Search for the cell housing the specified text and yield its (x, y) center coordinate. 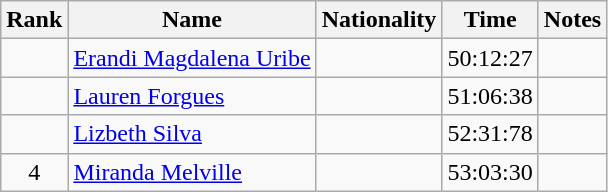
Nationality (379, 20)
4 (34, 172)
Miranda Melville (192, 172)
Erandi Magdalena Uribe (192, 58)
Rank (34, 20)
50:12:27 (490, 58)
Lauren Forgues (192, 96)
Time (490, 20)
51:06:38 (490, 96)
52:31:78 (490, 134)
Name (192, 20)
53:03:30 (490, 172)
Lizbeth Silva (192, 134)
Notes (572, 20)
